Locate the cell with the specified text and output its (X, Y) center coordinate. 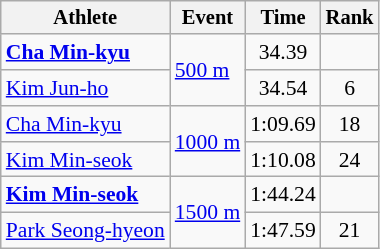
1:09.69 (282, 124)
34.54 (282, 88)
21 (350, 231)
Rank (350, 18)
Athlete (86, 18)
1:44.24 (282, 195)
1:47.59 (282, 231)
1:10.08 (282, 160)
1000 m (208, 142)
Park Seong-hyeon (86, 231)
6 (350, 88)
34.39 (282, 53)
500 m (208, 70)
1500 m (208, 212)
18 (350, 124)
24 (350, 160)
Time (282, 18)
Event (208, 18)
Kim Jun-ho (86, 88)
